Return (X, Y) of the center of cell containing provided text 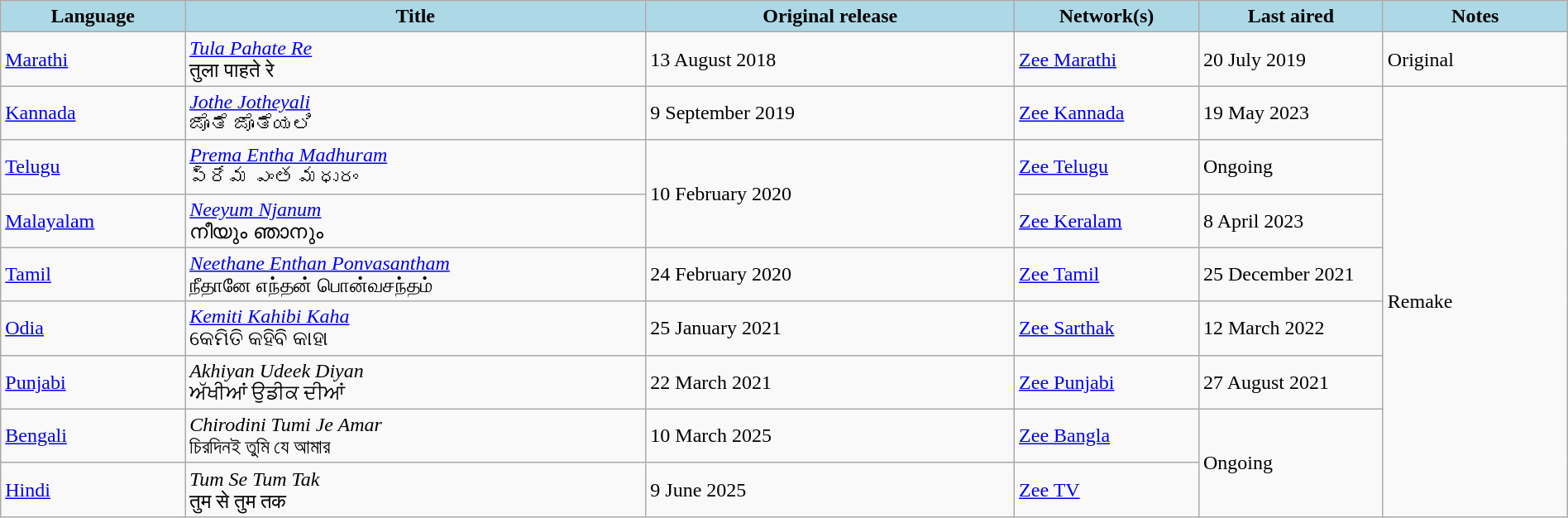
Zee Bangla (1107, 435)
Notes (1475, 17)
9 September 2019 (830, 113)
25 December 2021 (1290, 275)
10 February 2020 (830, 194)
Tamil (93, 275)
Neeyum Njanum നീയും ഞാനും (415, 220)
Kannada (93, 113)
Prema Entha Madhuram ప్రేమ ఎంత మధురం (415, 167)
Akhiyan Udeek Diyan ਅੱਖੀਆਂ ਉਡੀਕ ਦੀਆਂ (415, 382)
Odia (93, 328)
Zee Punjabi (1107, 382)
Hindi (93, 490)
Telugu (93, 167)
Remake (1475, 301)
Last aired (1290, 17)
27 August 2021 (1290, 382)
Tum Se Tum Tak तुम से तुम तक (415, 490)
Chirodini Tumi Je Amar চিরদিনই তুমি যে আমার (415, 435)
20 July 2019 (1290, 60)
Zee Kannada (1107, 113)
Punjabi (93, 382)
Zee Sarthak (1107, 328)
12 March 2022 (1290, 328)
Network(s) (1107, 17)
Zee Marathi (1107, 60)
Original (1475, 60)
Zee Keralam (1107, 220)
24 February 2020 (830, 275)
Kemiti Kahibi Kaha କେମିତି କହିବି କାହା (415, 328)
Title (415, 17)
Bengali (93, 435)
Zee Telugu (1107, 167)
8 April 2023 (1290, 220)
9 June 2025 (830, 490)
Jothe Jotheyali ಜೊತೆ ಜೊತೆಯಲಿ (415, 113)
13 August 2018 (830, 60)
Tula Pahate Re तुला पाहते रे (415, 60)
Malayalam (93, 220)
Language (93, 17)
Neethane Enthan Ponvasantham நீதானே எந்தன் பொன்வசந்தம் (415, 275)
25 January 2021 (830, 328)
Marathi (93, 60)
10 March 2025 (830, 435)
22 March 2021 (830, 382)
19 May 2023 (1290, 113)
Zee TV (1107, 490)
Original release (830, 17)
Zee Tamil (1107, 275)
